Provide the [X, Y] coordinate of the cell's center where the given text is located.  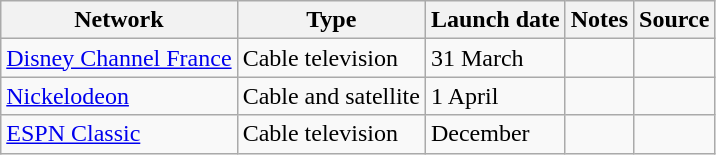
Source [674, 20]
Notes [599, 20]
Cable and satellite [331, 96]
Disney Channel France [119, 58]
Launch date [495, 20]
Type [331, 20]
December [495, 134]
31 March [495, 58]
ESPN Classic [119, 134]
Network [119, 20]
Nickelodeon [119, 96]
1 April [495, 96]
